Detect which cell encompasses the target text, then output its (X, Y) center coordinate. 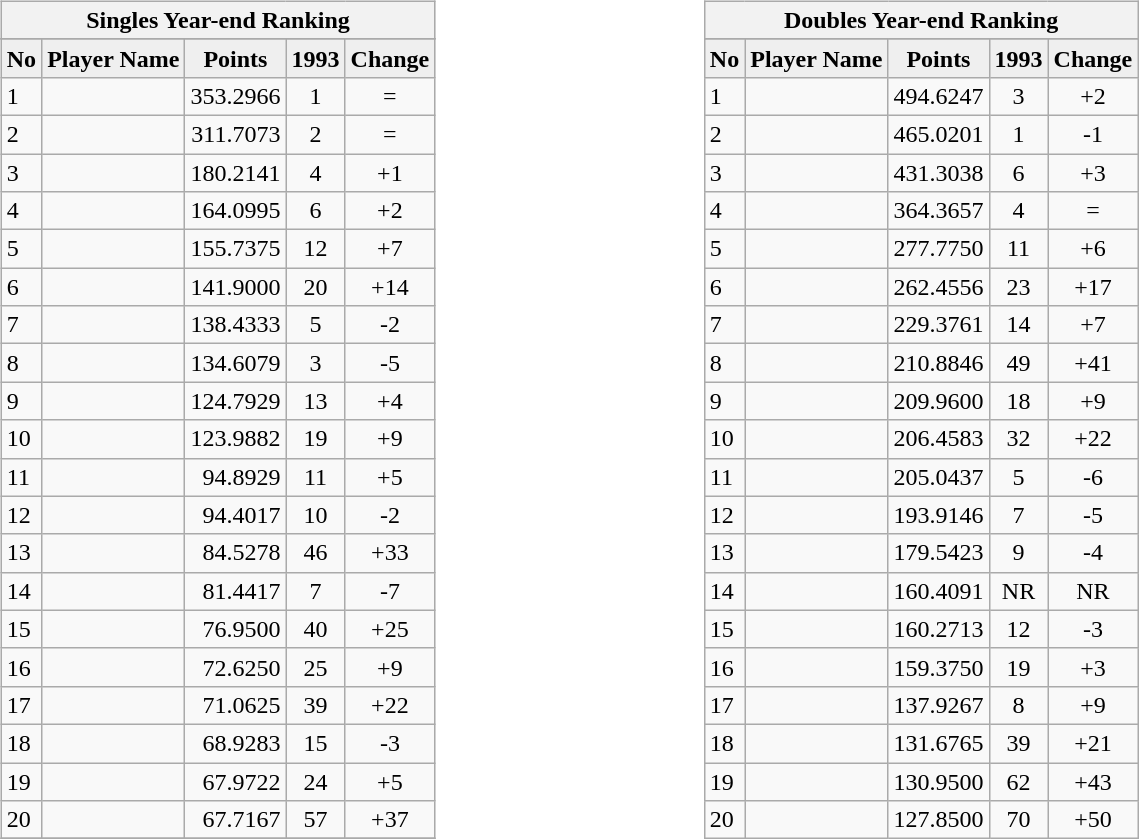
160.4091 (938, 591)
193.9146 (938, 515)
67.9722 (236, 781)
46 (316, 553)
Doubles Year-end Ranking (921, 20)
81.4417 (236, 591)
205.0437 (938, 477)
+33 (390, 553)
130.9500 (938, 781)
137.9267 (938, 705)
+1 (390, 173)
23 (1018, 287)
49 (1018, 363)
+17 (1093, 287)
-4 (1093, 553)
57 (316, 820)
180.2141 (236, 173)
94.4017 (236, 515)
138.4333 (236, 325)
+6 (1093, 249)
32 (1018, 439)
206.4583 (938, 439)
134.6079 (236, 363)
311.7073 (236, 134)
353.2966 (236, 96)
164.0995 (236, 211)
262.4556 (938, 287)
71.0625 (236, 705)
25 (316, 667)
229.3761 (938, 325)
24 (316, 781)
123.9882 (236, 439)
+43 (1093, 781)
67.7167 (236, 820)
209.9600 (938, 401)
160.2713 (938, 629)
84.5278 (236, 553)
277.7750 (938, 249)
+21 (1093, 743)
210.8846 (938, 363)
-7 (390, 591)
+50 (1093, 820)
159.3750 (938, 667)
+14 (390, 287)
131.6765 (938, 743)
+41 (1093, 363)
431.3038 (938, 173)
179.5423 (938, 553)
72.6250 (236, 667)
364.3657 (938, 211)
124.7929 (236, 401)
62 (1018, 781)
-1 (1093, 134)
-6 (1093, 477)
76.9500 (236, 629)
127.8500 (938, 820)
70 (1018, 820)
465.0201 (938, 134)
+37 (390, 820)
Singles Year-end Ranking (218, 20)
94.8929 (236, 477)
155.7375 (236, 249)
+25 (390, 629)
141.9000 (236, 287)
40 (316, 629)
+4 (390, 401)
494.6247 (938, 96)
68.9283 (236, 743)
